Output the [x, y] coordinate of the center of the cell containing the given text.  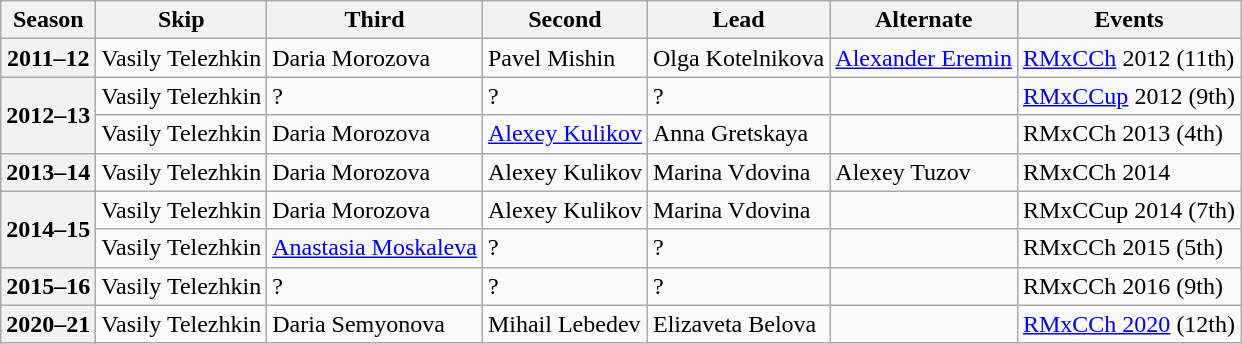
2013–14 [48, 172]
Skip [182, 20]
Lead [738, 20]
RMxCCup 2014 (7th) [1128, 210]
Season [48, 20]
RMxCCh 2015 (5th) [1128, 248]
Alexey Tuzov [924, 172]
2020–21 [48, 324]
RMxCCh 2012 (11th) [1128, 58]
RMxCCup 2012 (9th) [1128, 96]
Mihail Lebedev [564, 324]
Elizaveta Belova [738, 324]
2012–13 [48, 115]
Daria Semyonova [375, 324]
Third [375, 20]
2011–12 [48, 58]
Anastasia Moskaleva [375, 248]
2015–16 [48, 286]
Alexander Eremin [924, 58]
Pavel Mishin [564, 58]
Second [564, 20]
RMxCCh 2016 (9th) [1128, 286]
Olga Kotelnikova [738, 58]
RMxCCh 2020 (12th) [1128, 324]
RMxCCh 2013 (4th) [1128, 134]
Anna Gretskaya [738, 134]
2014–15 [48, 229]
RMxCCh 2014 [1128, 172]
Events [1128, 20]
Alternate [924, 20]
